Detect which cell encompasses the target text, then output its (X, Y) center coordinate. 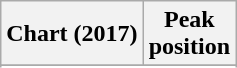
Peak position (189, 34)
Chart (2017) (72, 34)
